Pinpoint the cell where the given text exists, returning its (X, Y) midpoint coordinate. 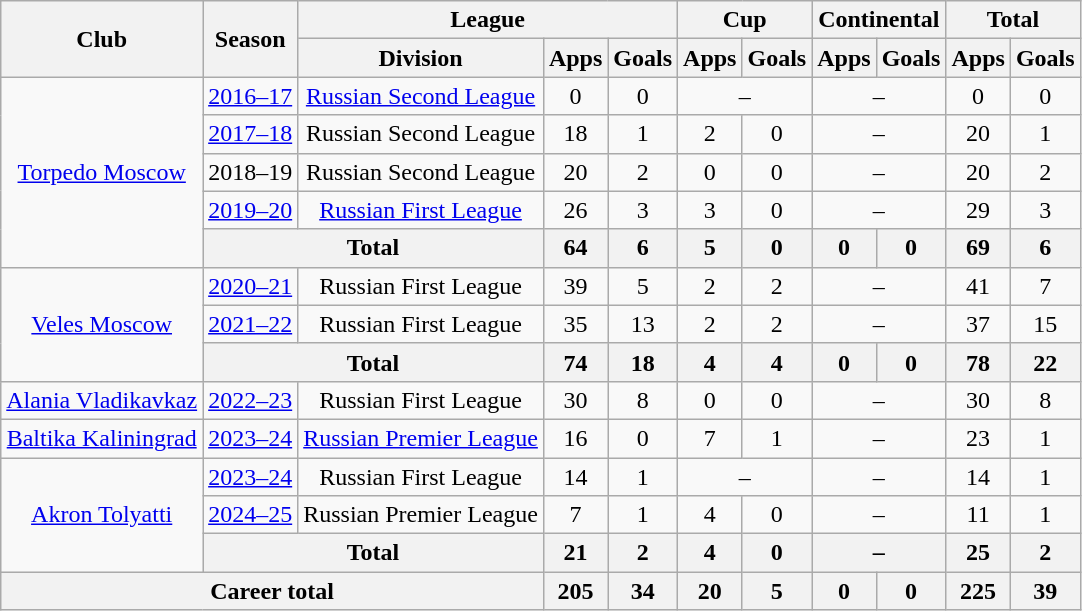
Alania Vladikavkaz (102, 400)
16 (575, 438)
Division (421, 58)
23 (978, 438)
Season (250, 39)
64 (575, 248)
2024–25 (250, 515)
25 (978, 553)
26 (575, 210)
74 (575, 362)
Akron Tolyatti (102, 515)
37 (978, 324)
41 (978, 286)
21 (575, 553)
Continental (879, 20)
Veles Moscow (102, 324)
Cup (745, 20)
2021–22 (250, 324)
2020–21 (250, 286)
2022–23 (250, 400)
78 (978, 362)
Baltika Kaliningrad (102, 438)
205 (575, 591)
Club (102, 39)
34 (643, 591)
35 (575, 324)
2016–17 (250, 96)
League (488, 20)
2017–18 (250, 134)
11 (978, 515)
13 (643, 324)
15 (1045, 324)
2018–19 (250, 172)
69 (978, 248)
Career total (272, 591)
29 (978, 210)
Torpedo Moscow (102, 172)
2019–20 (250, 210)
22 (1045, 362)
225 (978, 591)
